Return the (x, y) coordinate for the center point of the cell that contains the specified text.  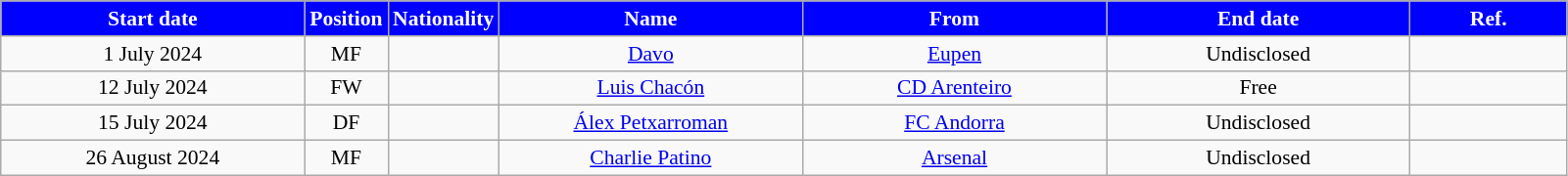
FC Andorra (954, 123)
Davo (650, 54)
DF (347, 123)
Free (1259, 88)
Álex Petxarroman (650, 123)
Charlie Patino (650, 158)
From (954, 19)
15 July 2024 (153, 123)
FW (347, 88)
Luis Chacón (650, 88)
26 August 2024 (153, 158)
12 July 2024 (153, 88)
Nationality (443, 19)
Position (347, 19)
Ref. (1489, 19)
Arsenal (954, 158)
End date (1259, 19)
1 July 2024 (153, 54)
CD Arenteiro (954, 88)
Start date (153, 19)
Name (650, 19)
Eupen (954, 54)
